Return (X, Y) of the center of cell containing provided text 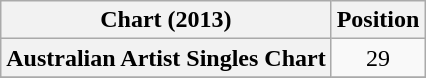
Position (378, 20)
Australian Artist Singles Chart (166, 58)
29 (378, 58)
Chart (2013) (166, 20)
